Scan for the cell matching the given text and deliver its (X, Y) coordinate at center. 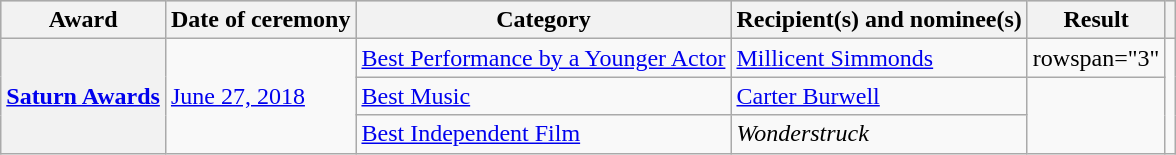
Saturn Awards (84, 96)
June 27, 2018 (260, 96)
Result (1096, 20)
Best Music (544, 96)
Recipient(s) and nominee(s) (879, 20)
Best Independent Film (544, 134)
Best Performance by a Younger Actor (544, 58)
Award (84, 20)
Carter Burwell (879, 96)
Date of ceremony (260, 20)
Millicent Simmonds (879, 58)
rowspan="3" (1096, 58)
Category (544, 20)
Wonderstruck (879, 134)
